Output the [x, y] coordinate of the center of the cell containing the given text.  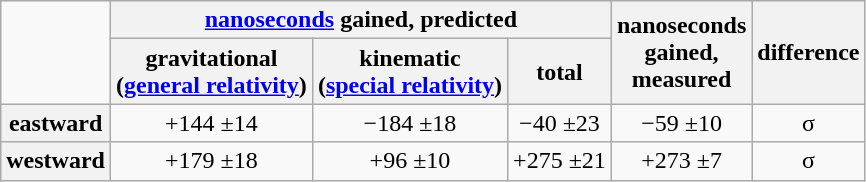
+96 ±10 [410, 161]
eastward [56, 123]
gravitational(general relativity) [211, 72]
+273 ±7 [681, 161]
total [560, 72]
+275 ±21 [560, 161]
−59 ±10 [681, 123]
difference [808, 52]
westward [56, 161]
+144 ±14 [211, 123]
nanoseconds gained, predicted [360, 20]
−184 ±18 [410, 123]
nanosecondsgained,measured [681, 52]
+179 ±18 [211, 161]
kinematic(special relativity) [410, 72]
−40 ±23 [560, 123]
